For the text-containing cell, return its midpoint in [X, Y] coordinate format. 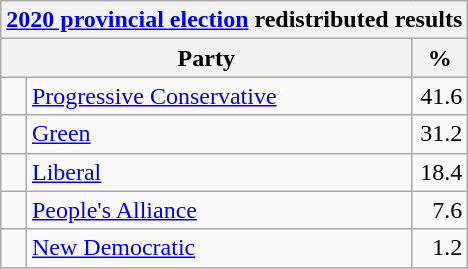
New Democratic [218, 248]
2020 provincial election redistributed results [234, 20]
Green [218, 134]
Liberal [218, 172]
41.6 [440, 96]
Progressive Conservative [218, 96]
People's Alliance [218, 210]
18.4 [440, 172]
31.2 [440, 134]
% [440, 58]
7.6 [440, 210]
Party [206, 58]
1.2 [440, 248]
